Return the [X, Y] coordinate for the center point of the cell that contains the specified text.  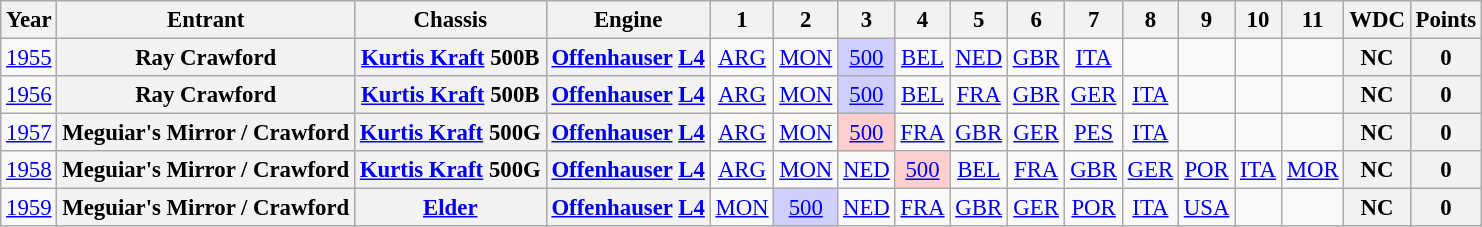
USA [1206, 208]
Elder [451, 208]
MOR [1312, 170]
3 [866, 20]
8 [1150, 20]
1957 [29, 133]
1956 [29, 95]
4 [922, 20]
9 [1206, 20]
1959 [29, 208]
10 [1258, 20]
Entrant [206, 20]
1 [742, 20]
Year [29, 20]
5 [978, 20]
Points [1446, 20]
7 [1094, 20]
WDC [1377, 20]
1955 [29, 58]
Engine [628, 20]
1958 [29, 170]
Chassis [451, 20]
11 [1312, 20]
PES [1094, 133]
2 [806, 20]
6 [1036, 20]
